Pinpoint the cell where the given text exists, returning its [x, y] midpoint coordinate. 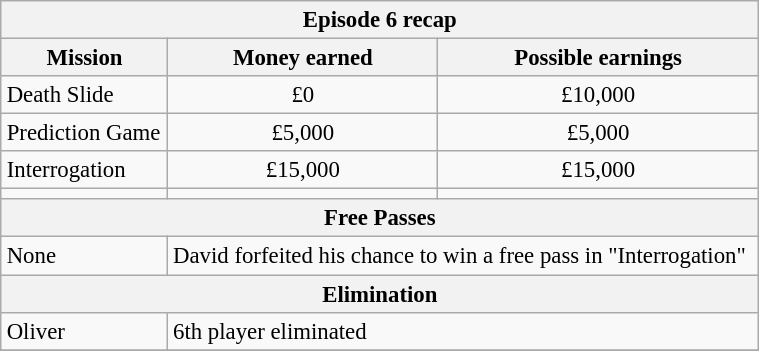
Prediction Game [84, 133]
6th player eliminated [464, 331]
£10,000 [598, 95]
Oliver [84, 331]
Mission [84, 57]
Interrogation [84, 170]
Episode 6 recap [380, 20]
Free Passes [380, 218]
Money earned [303, 57]
Death Slide [84, 95]
£0 [303, 95]
None [84, 256]
Possible earnings [598, 57]
Elimination [380, 293]
David forfeited his chance to win a free pass in "Interrogation" [464, 256]
